Identify which cell holds the provided text, then report its [X, Y] central coordinate. 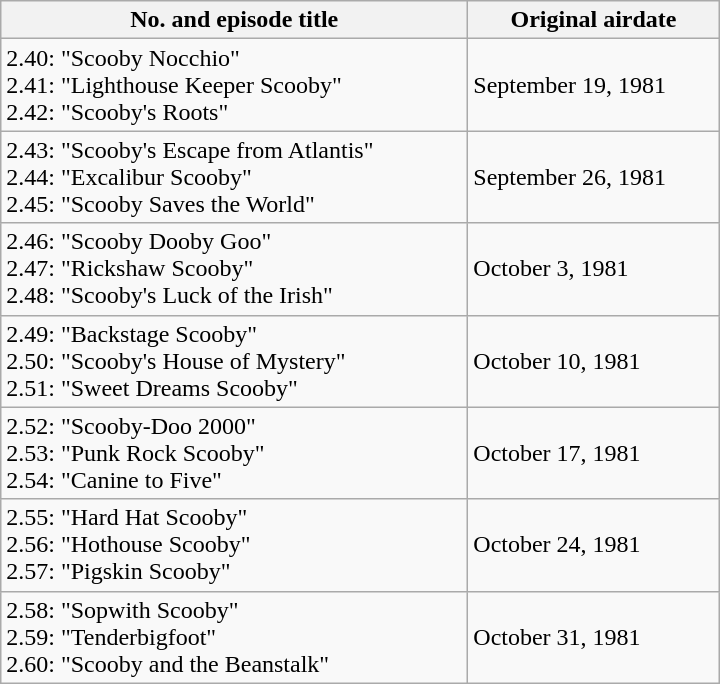
October 31, 1981 [594, 637]
2.43: "Scooby's Escape from Atlantis" 2.44: "Excalibur Scooby" 2.45: "Scooby Saves the World" [234, 177]
2.58: "Sopwith Scooby" 2.59: "Tenderbigfoot" 2.60: "Scooby and the Beanstalk" [234, 637]
October 24, 1981 [594, 545]
October 3, 1981 [594, 269]
No. and episode title [234, 20]
Original airdate [594, 20]
2.40: "Scooby Nocchio" 2.41: "Lighthouse Keeper Scooby" 2.42: "Scooby's Roots" [234, 85]
September 19, 1981 [594, 85]
October 17, 1981 [594, 453]
2.49: "Backstage Scooby" 2.50: "Scooby's House of Mystery" 2.51: "Sweet Dreams Scooby" [234, 361]
September 26, 1981 [594, 177]
2.52: "Scooby-Doo 2000" 2.53: "Punk Rock Scooby" 2.54: "Canine to Five" [234, 453]
2.46: "Scooby Dooby Goo" 2.47: "Rickshaw Scooby" 2.48: "Scooby's Luck of the Irish" [234, 269]
2.55: "Hard Hat Scooby" 2.56: "Hothouse Scooby" 2.57: "Pigskin Scooby" [234, 545]
October 10, 1981 [594, 361]
